Return (X, Y) of the center of cell containing provided text 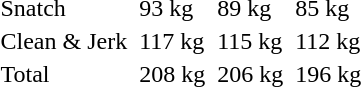
115 kg (250, 41)
117 kg (172, 41)
